Determine the (X, Y) coordinate at the center of the cell enclosing the given text.  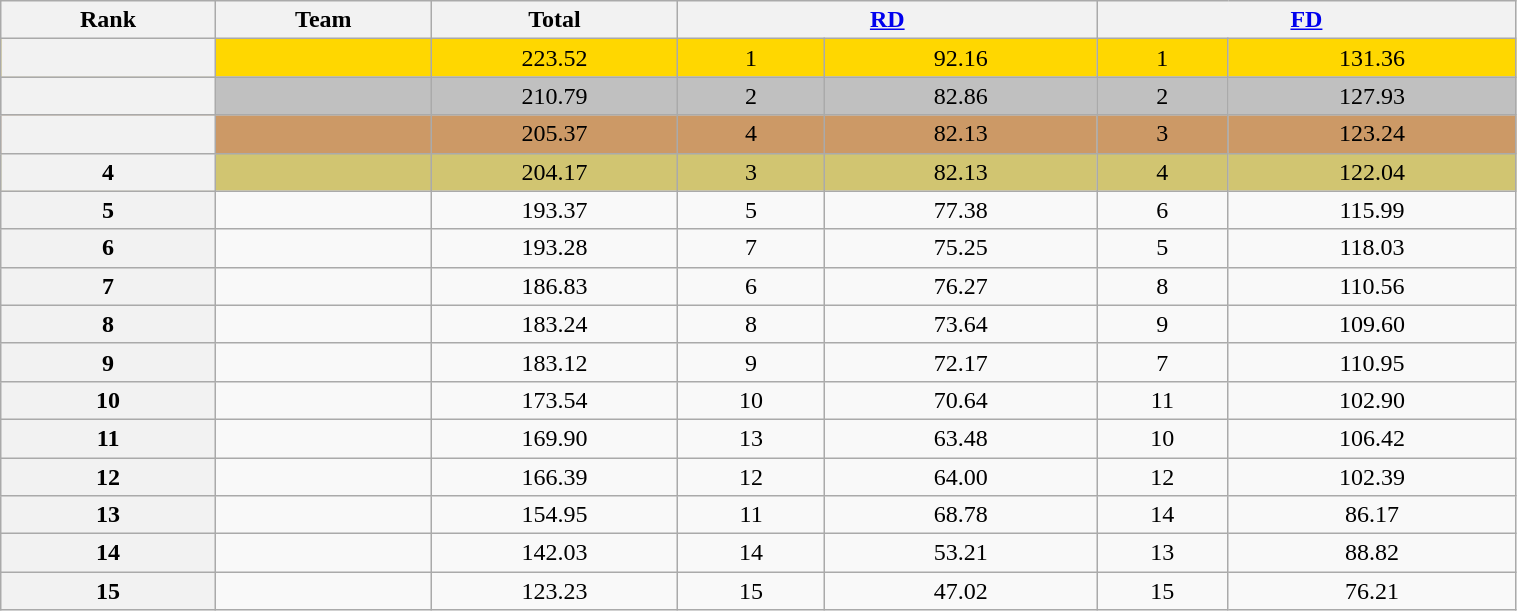
223.52 (554, 58)
109.60 (1372, 324)
106.42 (1372, 438)
205.37 (554, 134)
102.90 (1372, 400)
193.28 (554, 248)
118.03 (1372, 248)
53.21 (960, 553)
210.79 (554, 96)
186.83 (554, 286)
FD (1306, 20)
Team (323, 20)
154.95 (554, 515)
166.39 (554, 477)
193.37 (554, 210)
RD (888, 20)
75.25 (960, 248)
70.64 (960, 400)
102.39 (1372, 477)
204.17 (554, 172)
123.23 (554, 591)
76.21 (1372, 591)
110.56 (1372, 286)
63.48 (960, 438)
183.12 (554, 362)
123.24 (1372, 134)
131.36 (1372, 58)
77.38 (960, 210)
82.86 (960, 96)
73.64 (960, 324)
76.27 (960, 286)
183.24 (554, 324)
Total (554, 20)
92.16 (960, 58)
110.95 (1372, 362)
173.54 (554, 400)
122.04 (1372, 172)
127.93 (1372, 96)
142.03 (554, 553)
47.02 (960, 591)
169.90 (554, 438)
64.00 (960, 477)
88.82 (1372, 553)
Rank (108, 20)
68.78 (960, 515)
86.17 (1372, 515)
115.99 (1372, 210)
72.17 (960, 362)
